Search for the cell housing the specified text and yield its (X, Y) center coordinate. 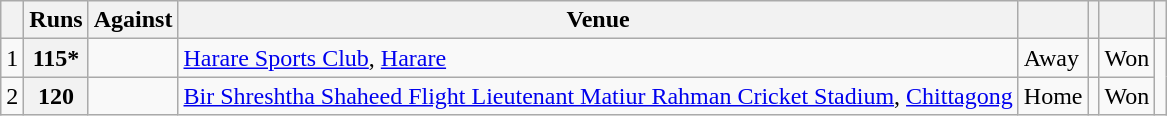
Home (1053, 96)
Venue (598, 20)
1 (12, 58)
2 (12, 96)
Harare Sports Club, Harare (598, 58)
Against (133, 20)
120 (56, 96)
Runs (56, 20)
115* (56, 58)
Away (1053, 58)
Bir Shreshtha Shaheed Flight Lieutenant Matiur Rahman Cricket Stadium, Chittagong (598, 96)
